Provide the [X, Y] coordinate of the cell's center where the given text is located.  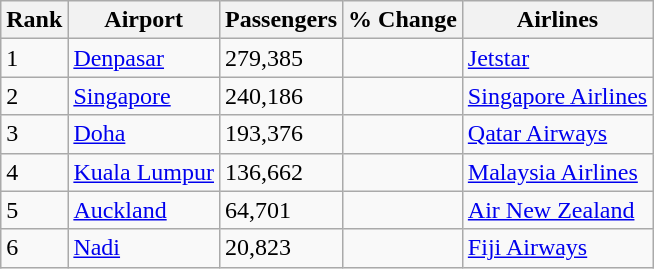
5 [34, 210]
Rank [34, 20]
1 [34, 58]
Singapore Airlines [557, 96]
Passengers [282, 20]
4 [34, 172]
Fiji Airways [557, 248]
% Change [403, 20]
6 [34, 248]
2 [34, 96]
193,376 [282, 134]
Qatar Airways [557, 134]
3 [34, 134]
Auckland [144, 210]
Jetstar [557, 58]
Doha [144, 134]
240,186 [282, 96]
279,385 [282, 58]
Airlines [557, 20]
Malaysia Airlines [557, 172]
Kuala Lumpur [144, 172]
Denpasar [144, 58]
64,701 [282, 210]
Nadi [144, 248]
Airport [144, 20]
20,823 [282, 248]
Air New Zealand [557, 210]
136,662 [282, 172]
Singapore [144, 96]
